Capture the cell that displays the provided text and extract its (x, y) central coordinate. 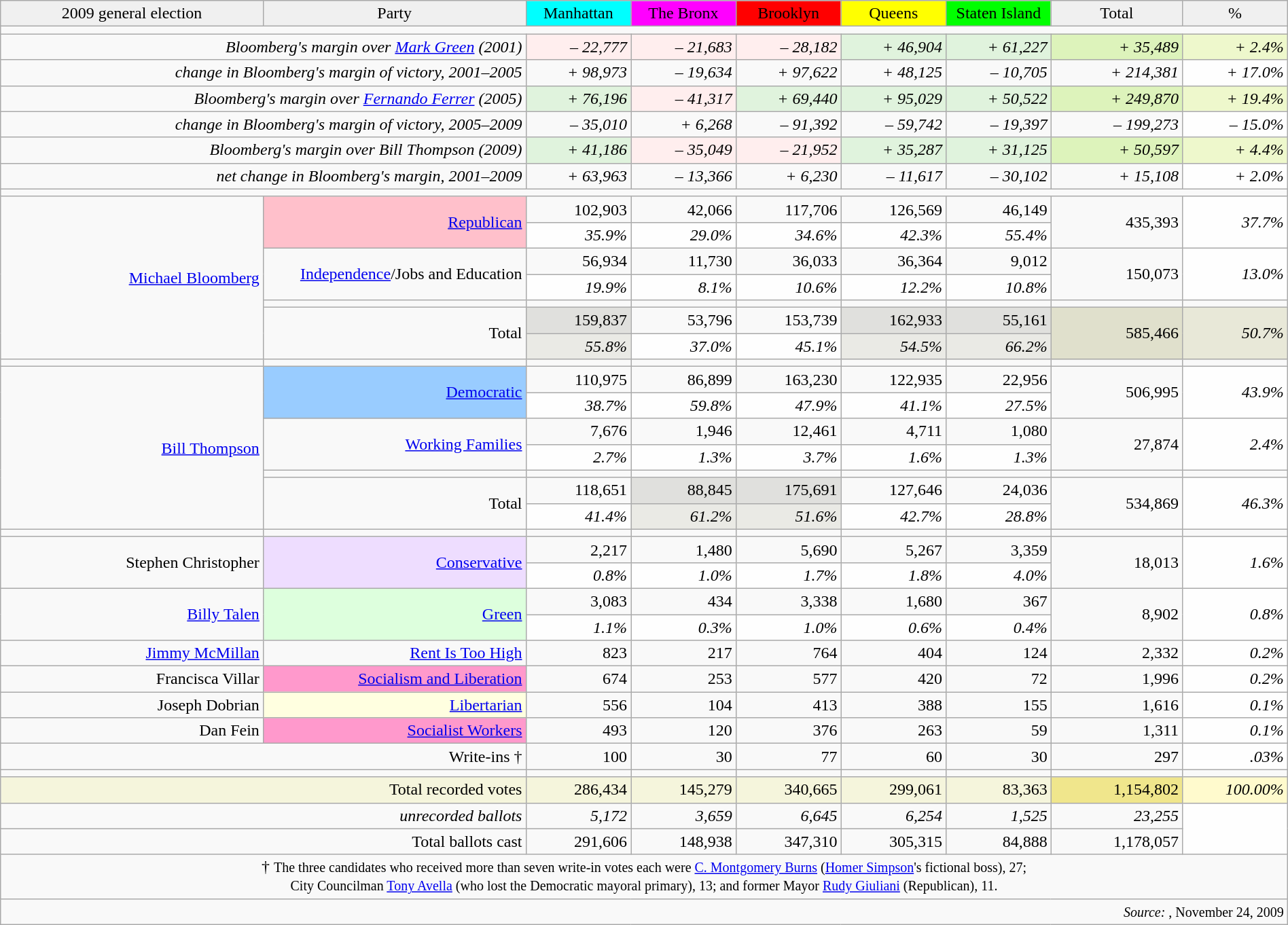
+ 214,381 (1117, 73)
175,691 (788, 490)
162,933 (894, 321)
– 11,617 (894, 176)
35.9% (579, 235)
435,393 (1117, 222)
1,616 (1117, 705)
Bloomberg's margin over Fernando Ferrer (2005) (264, 98)
217 (683, 653)
83,363 (999, 790)
.03% (1235, 757)
18,013 (1117, 562)
+ 19.4% (1235, 98)
88,845 (683, 490)
+ 6,268 (683, 124)
Joseph Dobrian (132, 705)
55,161 (999, 321)
127,646 (894, 490)
+ 17.0% (1235, 73)
+ 50,597 (1117, 150)
+ 41,186 (579, 150)
10.8% (999, 287)
– 30,102 (999, 176)
51.6% (788, 516)
155 (999, 705)
Brooklyn (788, 14)
2.4% (1235, 444)
+ 95,029 (894, 98)
28.8% (999, 516)
+ 2.4% (1235, 47)
Jimmy McMillan (132, 653)
– 21,952 (788, 150)
+ 63,963 (579, 176)
11,730 (683, 261)
159,837 (579, 321)
34.6% (788, 235)
2009 general election (132, 14)
37.7% (1235, 222)
2.7% (579, 457)
+ 6,230 (788, 176)
Stephen Christopher (132, 562)
120 (683, 731)
Working Families (394, 444)
Socialism and Liberation (394, 679)
– 21,683 (683, 47)
– 15.0% (1235, 124)
46.3% (1235, 503)
153,739 (788, 321)
1,525 (999, 816)
150,073 (1117, 274)
– 19,397 (999, 124)
0.6% (894, 627)
Libertarian (394, 705)
145,279 (683, 790)
340,665 (788, 790)
297 (1117, 757)
1,080 (999, 431)
100 (579, 757)
Independence/Jobs and Education (394, 274)
577 (788, 679)
305,315 (894, 841)
+ 97,622 (788, 73)
118,651 (579, 490)
59 (999, 731)
60 (894, 757)
+ 46,904 (894, 47)
100.00% (1235, 790)
823 (579, 653)
12,461 (788, 431)
Total recorded votes (264, 790)
net change in Bloomberg's margin, 2001–2009 (264, 176)
1,311 (1117, 731)
27,874 (1117, 444)
Bloomberg's margin over Mark Green (2001) (264, 47)
13.0% (1235, 274)
– 59,742 (894, 124)
263 (894, 731)
36,033 (788, 261)
– 199,273 (1117, 124)
+ 98,973 (579, 73)
5,690 (788, 549)
46,149 (999, 209)
Party (394, 14)
37.0% (683, 346)
55.8% (579, 346)
86,899 (683, 380)
change in Bloomberg's margin of victory, 2005–2009 (264, 124)
36,364 (894, 261)
347,310 (788, 841)
3,359 (999, 549)
Democratic (394, 393)
1.1% (579, 627)
+ 249,870 (1117, 98)
61.2% (683, 516)
43.9% (1235, 393)
unrecorded ballots (264, 816)
77 (788, 757)
change in Bloomberg's margin of victory, 2001–2005 (264, 73)
Michael Bloomberg (132, 277)
+ 31,125 (999, 150)
8,902 (1117, 614)
38.7% (579, 405)
42.7% (894, 516)
Bill Thompson (132, 448)
29.0% (683, 235)
42.3% (894, 235)
5,267 (894, 549)
764 (788, 653)
41.1% (894, 405)
110,975 (579, 380)
Republican (394, 222)
45.1% (788, 346)
7,676 (579, 431)
299,061 (894, 790)
126,569 (894, 209)
376 (788, 731)
+ 4.4% (1235, 150)
+ 35,287 (894, 150)
42,066 (683, 209)
Green (394, 614)
Francisca Villar (132, 679)
6,645 (788, 816)
102,903 (579, 209)
3.7% (788, 457)
1,946 (683, 431)
534,869 (1117, 503)
+ 76,196 (579, 98)
The Bronx (683, 14)
72 (999, 679)
Rent Is Too High (394, 653)
2,217 (579, 549)
1,178,057 (1117, 841)
4.0% (999, 575)
117,706 (788, 209)
4,711 (894, 431)
0.3% (683, 627)
27.5% (999, 405)
Manhattan (579, 14)
1.7% (788, 575)
+ 48,125 (894, 73)
1.8% (894, 575)
6,254 (894, 816)
Conservative (394, 562)
434 (683, 601)
Source: , November 24, 2009 (644, 911)
23,255 (1117, 816)
585,466 (1117, 333)
8.1% (683, 287)
Socialist Workers (394, 731)
Write-ins † (264, 757)
19.9% (579, 287)
1,480 (683, 549)
367 (999, 601)
3,083 (579, 601)
24,036 (999, 490)
– 19,634 (683, 73)
– 35,010 (579, 124)
12.2% (894, 287)
66.2% (999, 346)
420 (894, 679)
22,956 (999, 380)
+ 15,108 (1117, 176)
84,888 (999, 841)
55.4% (999, 235)
104 (683, 705)
674 (579, 679)
10.6% (788, 287)
493 (579, 731)
+ 35,489 (1117, 47)
1,680 (894, 601)
124 (999, 653)
163,230 (788, 380)
– 35,049 (683, 150)
Staten Island (999, 14)
47.9% (788, 405)
506,995 (1117, 393)
1,154,802 (1117, 790)
253 (683, 679)
5,172 (579, 816)
54.5% (894, 346)
– 41,317 (683, 98)
413 (788, 705)
Bloomberg's margin over Bill Thompson (2009) (264, 150)
122,935 (894, 380)
– 28,182 (788, 47)
% (1235, 14)
291,606 (579, 841)
– 10,705 (999, 73)
+ 69,440 (788, 98)
– 22,777 (579, 47)
56,934 (579, 261)
556 (579, 705)
286,434 (579, 790)
+ 2.0% (1235, 176)
+ 61,227 (999, 47)
50.7% (1235, 333)
2,332 (1117, 653)
Billy Talen (132, 614)
1,996 (1117, 679)
Dan Fein (132, 731)
41.4% (579, 516)
Total ballots cast (264, 841)
0.4% (999, 627)
9,012 (999, 261)
53,796 (683, 321)
148,938 (683, 841)
3,659 (683, 816)
Queens (894, 14)
+ 50,522 (999, 98)
59.8% (683, 405)
– 13,366 (683, 176)
3,338 (788, 601)
404 (894, 653)
– 91,392 (788, 124)
388 (894, 705)
